Return [X, Y] of the center of cell containing provided text 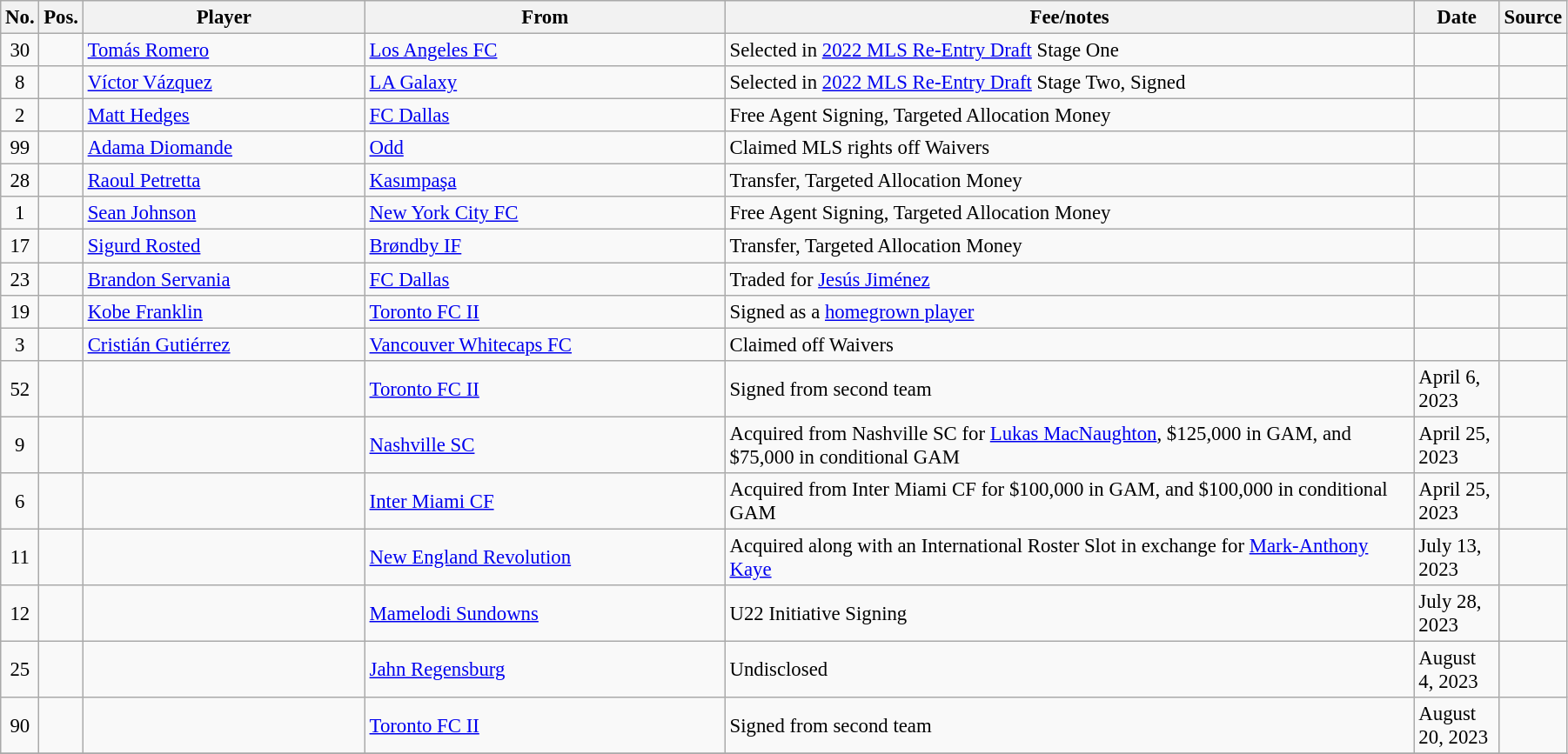
Vancouver Whitecaps FC [545, 344]
Fee/notes [1069, 17]
August 20, 2023 [1457, 725]
No. [20, 17]
9 [20, 445]
Mamelodi Sundowns [545, 614]
Inter Miami CF [545, 501]
Kobe Franklin [224, 311]
August 4, 2023 [1457, 670]
Raoul Petretta [224, 181]
Sigurd Rosted [224, 246]
Claimed off Waivers [1069, 344]
Matt Hedges [224, 116]
Pos. [61, 17]
Signed as a homegrown player [1069, 311]
8 [20, 83]
July 28, 2023 [1457, 614]
3 [20, 344]
30 [20, 50]
17 [20, 246]
July 13, 2023 [1457, 557]
Date [1457, 17]
Traded for Jesús Jiménez [1069, 279]
Odd [545, 148]
U22 Initiative Signing [1069, 614]
New England Revolution [545, 557]
2 [20, 116]
Brandon Servania [224, 279]
Adama Diomande [224, 148]
Los Angeles FC [545, 50]
90 [20, 725]
Player [224, 17]
99 [20, 148]
Source [1533, 17]
Claimed MLS rights off Waivers [1069, 148]
Kasımpaşa [545, 181]
Selected in 2022 MLS Re-Entry Draft Stage One [1069, 50]
1 [20, 213]
Sean Johnson [224, 213]
19 [20, 311]
Tomás Romero [224, 50]
Acquired from Nashville SC for Lukas MacNaughton, $125,000 in GAM, and $75,000 in conditional GAM [1069, 445]
Acquired from Inter Miami CF for $100,000 in GAM, and $100,000 in conditional GAM [1069, 501]
Undisclosed [1069, 670]
Acquired along with an International Roster Slot in exchange for Mark-Anthony Kaye [1069, 557]
Brøndby IF [545, 246]
Jahn Regensburg [545, 670]
52 [20, 388]
LA Galaxy [545, 83]
From [545, 17]
11 [20, 557]
6 [20, 501]
12 [20, 614]
Víctor Vázquez [224, 83]
April 6, 2023 [1457, 388]
23 [20, 279]
Selected in 2022 MLS Re-Entry Draft Stage Two, Signed [1069, 83]
New York City FC [545, 213]
28 [20, 181]
Nashville SC [545, 445]
Cristián Gutiérrez [224, 344]
25 [20, 670]
